Pinpoint the cell where the given text exists, returning its [X, Y] midpoint coordinate. 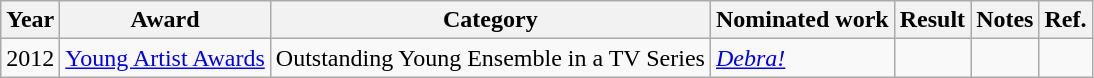
Young Artist Awards [165, 58]
Nominated work [802, 20]
Outstanding Young Ensemble in a TV Series [490, 58]
2012 [30, 58]
Debra! [802, 58]
Award [165, 20]
Notes [1005, 20]
Year [30, 20]
Result [932, 20]
Ref. [1066, 20]
Category [490, 20]
